Return the [x, y] coordinate for the center point of the cell that contains the specified text.  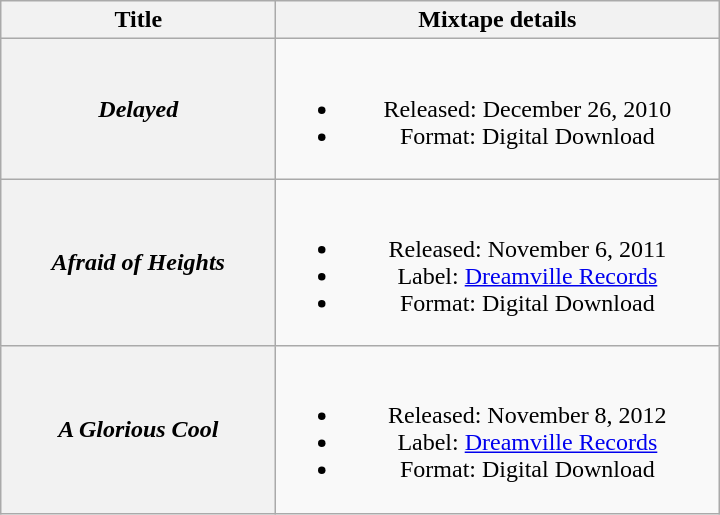
Released: November 6, 2011Label: Dreamville RecordsFormat: Digital Download [498, 262]
Afraid of Heights [138, 262]
Released: November 8, 2012Label: Dreamville RecordsFormat: Digital Download [498, 430]
Released: December 26, 2010Format: Digital Download [498, 109]
Delayed [138, 109]
A Glorious Cool [138, 430]
Mixtape details [498, 20]
Title [138, 20]
